Capture the cell that displays the provided text and extract its [X, Y] central coordinate. 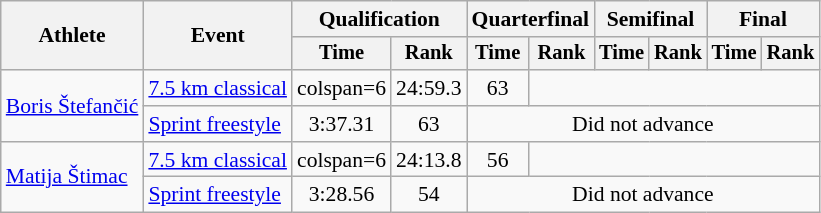
Athlete [72, 36]
24:59.3 [428, 88]
Qualification [380, 19]
3:37.31 [342, 124]
3:28.56 [342, 195]
Quarterfinal [531, 19]
54 [428, 195]
56 [498, 160]
Matija Štimac [72, 178]
Event [218, 36]
Semifinal [650, 19]
Final [763, 19]
Boris Štefančić [72, 106]
24:13.8 [428, 160]
